Pinpoint the cell where the given text exists, returning its [x, y] midpoint coordinate. 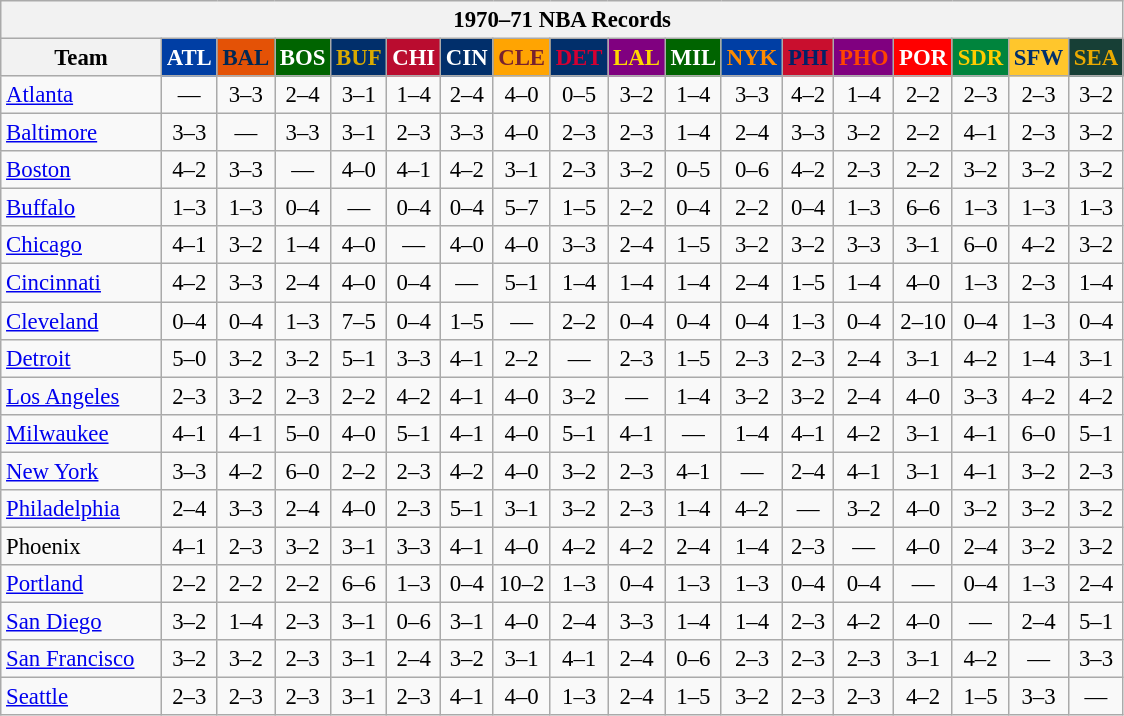
PHO [864, 58]
BUF [359, 58]
Los Angeles [82, 396]
Buffalo [82, 208]
LAL [636, 58]
SDR [980, 58]
SEA [1096, 58]
PHI [808, 58]
7–5 [359, 321]
Portland [82, 584]
New York [82, 471]
ATL [189, 58]
San Diego [82, 621]
1970–71 NBA Records [562, 20]
Philadelphia [82, 509]
Team [82, 58]
Baltimore [82, 133]
San Francisco [82, 659]
Boston [82, 170]
BAL [246, 58]
CIN [467, 58]
2–10 [924, 321]
CLE [522, 58]
10–2 [522, 584]
Chicago [82, 245]
CHI [414, 58]
NYK [752, 58]
Detroit [82, 358]
Milwaukee [82, 433]
Cincinnati [82, 283]
POR [924, 58]
5–7 [522, 208]
Seattle [82, 697]
BOS [303, 58]
Atlanta [82, 95]
Phoenix [82, 546]
MIL [693, 58]
SFW [1039, 58]
Cleveland [82, 321]
DET [578, 58]
